From the cell containing the given text, extract its center point as [x, y] coordinate. 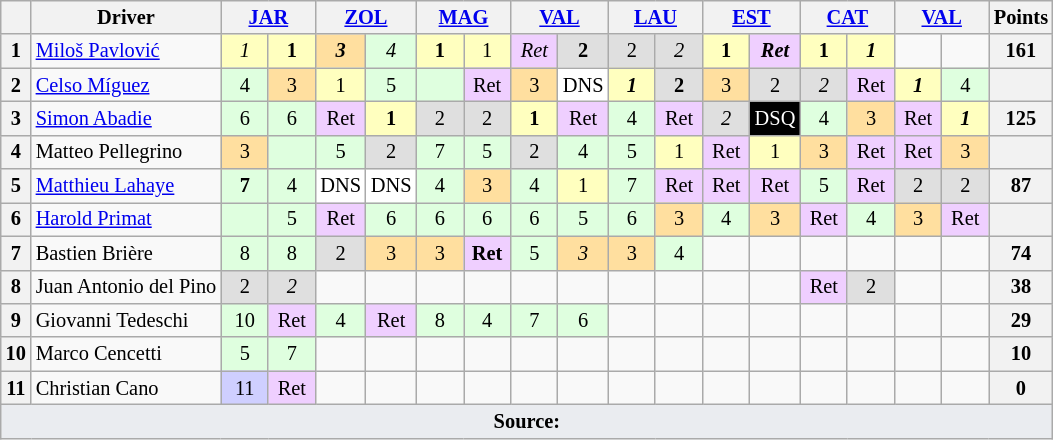
JAR [268, 17]
74 [1021, 253]
87 [1021, 186]
LAU [655, 17]
Source: [527, 421]
9 [16, 320]
0 [1021, 388]
Juan Antonio del Pino [126, 287]
Miloš Pavlović [126, 51]
Points [1021, 17]
Bastien Brière [126, 253]
Christian Cano [126, 388]
Simon Abadie [126, 118]
DSQ [775, 118]
Celso Míguez [126, 85]
CAT [847, 17]
Giovanni Tedeschi [126, 320]
Harold Primat [126, 219]
161 [1021, 51]
EST [752, 17]
Driver [126, 17]
Marco Cencetti [126, 354]
Matteo Pellegrino [126, 152]
ZOL [366, 17]
29 [1021, 320]
Matthieu Lahaye [126, 186]
38 [1021, 287]
125 [1021, 118]
MAG [463, 17]
